Find where the given text appears and provide that cell's center as [x, y] coordinate. 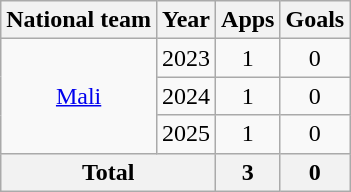
Total [108, 172]
3 [248, 172]
National team [79, 20]
Goals [315, 20]
2024 [186, 96]
2025 [186, 134]
Apps [248, 20]
2023 [186, 58]
Mali [79, 96]
Year [186, 20]
